Capture the cell that displays the provided text and extract its [X, Y] central coordinate. 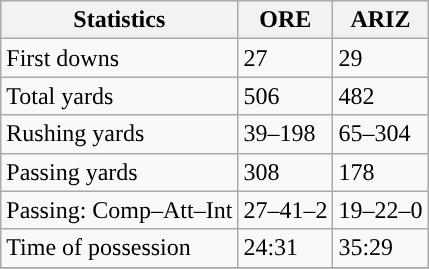
Total yards [120, 96]
19–22–0 [380, 210]
65–304 [380, 134]
Statistics [120, 20]
Rushing yards [120, 134]
Passing yards [120, 172]
ORE [286, 20]
First downs [120, 58]
ARIZ [380, 20]
308 [286, 172]
39–198 [286, 134]
24:31 [286, 248]
27 [286, 58]
27–41–2 [286, 210]
506 [286, 96]
Time of possession [120, 248]
35:29 [380, 248]
178 [380, 172]
29 [380, 58]
Passing: Comp–Att–Int [120, 210]
482 [380, 96]
